Return [X, Y] of the center of cell containing provided text 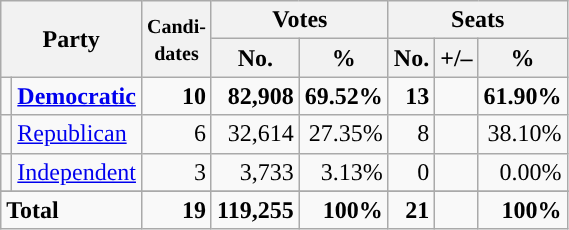
Total [72, 210]
3,733 [255, 172]
32,614 [255, 134]
27.35% [344, 134]
0 [411, 172]
Republican [77, 134]
19 [176, 210]
3.13% [344, 172]
82,908 [255, 96]
119,255 [255, 210]
3 [176, 172]
Independent [77, 172]
Votes [300, 20]
69.52% [344, 96]
6 [176, 134]
21 [411, 210]
0.00% [522, 172]
13 [411, 96]
61.90% [522, 96]
8 [411, 134]
+/– [456, 58]
Democratic [77, 96]
10 [176, 96]
38.10% [522, 134]
Candi-dates [176, 39]
Party [72, 39]
Seats [478, 20]
